For the text-containing cell, return its midpoint in (X, Y) coordinate format. 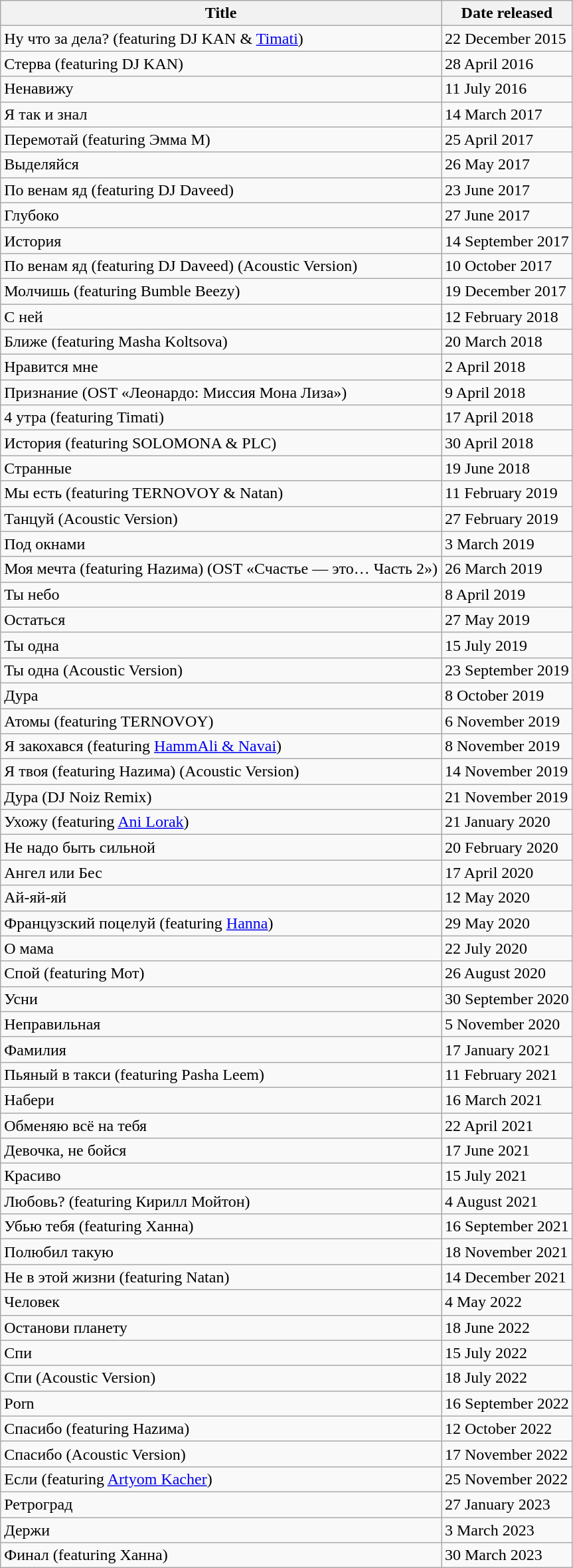
Французский поцелуй (featuring Hanna) (221, 923)
16 March 2021 (507, 1100)
12 May 2020 (507, 898)
15 July 2022 (507, 1353)
Date released (507, 13)
Ближе (featuring Masha Koltsova) (221, 342)
14 September 2017 (507, 240)
Держи (221, 1529)
Ты небо (221, 594)
5 November 2020 (507, 1024)
17 June 2021 (507, 1151)
15 July 2019 (507, 645)
27 May 2019 (507, 620)
14 November 2019 (507, 772)
Перемотай (featuring Эмма М) (221, 139)
Ты одна (221, 645)
19 June 2018 (507, 468)
Выделяйся (221, 165)
18 July 2022 (507, 1378)
4 May 2022 (507, 1302)
4 утра (featuring Timati) (221, 418)
Красиво (221, 1176)
Ненавижу (221, 89)
26 August 2020 (507, 974)
Стерва (featuring DJ KAN) (221, 64)
9 April 2018 (507, 392)
27 January 2023 (507, 1504)
Молчишь (featuring Bumble Beezy) (221, 291)
17 April 2020 (507, 873)
История (221, 240)
23 June 2017 (507, 190)
Полюбил такую (221, 1252)
17 January 2021 (507, 1049)
11 February 2019 (507, 493)
Дура (DJ Noiz Remix) (221, 797)
Спасибо (Acoustic Version) (221, 1454)
Фамилия (221, 1049)
14 March 2017 (507, 114)
Убью тебя (featuring Ханна) (221, 1227)
Спи (Acoustic Version) (221, 1378)
25 November 2022 (507, 1479)
21 November 2019 (507, 797)
27 June 2017 (507, 215)
30 September 2020 (507, 999)
Ангел или Бес (221, 873)
История (featuring SOLOMONA & PLC) (221, 443)
Девочка, не бойся (221, 1151)
Дура (221, 695)
Любовь? (featuring Кирилл Мойтон) (221, 1201)
18 November 2021 (507, 1252)
8 October 2019 (507, 695)
16 September 2021 (507, 1227)
Под окнами (221, 544)
20 February 2020 (507, 847)
Я твоя (featuring Наzима) (Acoustic Version) (221, 772)
11 February 2021 (507, 1075)
Спой (featuring Мот) (221, 974)
26 May 2017 (507, 165)
Человек (221, 1302)
Глубоко (221, 215)
Атомы (featuring TERNOVOY) (221, 721)
8 April 2019 (507, 594)
12 October 2022 (507, 1429)
Финал (featuring Ханна) (221, 1555)
25 April 2017 (507, 139)
Пьяный в такси (featuring Pasha Leem) (221, 1075)
Остаться (221, 620)
Моя мечта (featuring Наzима) (OST «Счастье — это… Часть 2») (221, 569)
14 December 2021 (507, 1277)
Признание (OST «Леонардо: Миссия Мона Лиза») (221, 392)
19 December 2017 (507, 291)
30 March 2023 (507, 1555)
Спасибо (featuring Наzима) (221, 1429)
Не надо быть сильной (221, 847)
12 February 2018 (507, 317)
20 March 2018 (507, 342)
Танцуй (Acoustic Version) (221, 519)
Ты одна (Acoustic Version) (221, 670)
Набери (221, 1100)
Обменяю всё на тебя (221, 1126)
17 November 2022 (507, 1454)
Неправильная (221, 1024)
Ретроград (221, 1504)
Мы есть (featuring TERNOVOY & Natan) (221, 493)
28 April 2016 (507, 64)
Ну что за дела? (featuring DJ KAN & Timati) (221, 39)
3 March 2019 (507, 544)
Не в этой жизни (featuring Natan) (221, 1277)
Усни (221, 999)
29 May 2020 (507, 923)
16 September 2022 (507, 1403)
Странные (221, 468)
3 March 2023 (507, 1529)
22 April 2021 (507, 1126)
15 July 2021 (507, 1176)
О мама (221, 948)
10 October 2017 (507, 266)
22 July 2020 (507, 948)
Ухожу (featuring Ani Lorak) (221, 822)
С ней (221, 317)
8 November 2019 (507, 746)
Спи (221, 1353)
Я так и знал (221, 114)
Я закохався (featuring HammAli & Navai) (221, 746)
Ай-яй-яй (221, 898)
По венам яд (featuring DJ Daveed) (221, 190)
4 August 2021 (507, 1201)
2 April 2018 (507, 367)
По венам яд (featuring DJ Daveed) (Acoustic Version) (221, 266)
30 April 2018 (507, 443)
17 April 2018 (507, 418)
11 July 2016 (507, 89)
6 November 2019 (507, 721)
21 January 2020 (507, 822)
22 December 2015 (507, 39)
27 February 2019 (507, 519)
Останови планету (221, 1328)
Porn (221, 1403)
Title (221, 13)
18 June 2022 (507, 1328)
26 March 2019 (507, 569)
23 September 2019 (507, 670)
Нравится мне (221, 367)
Если (featuring Artyom Kacher) (221, 1479)
